Scan for the cell matching the given text and deliver its (x, y) coordinate at center. 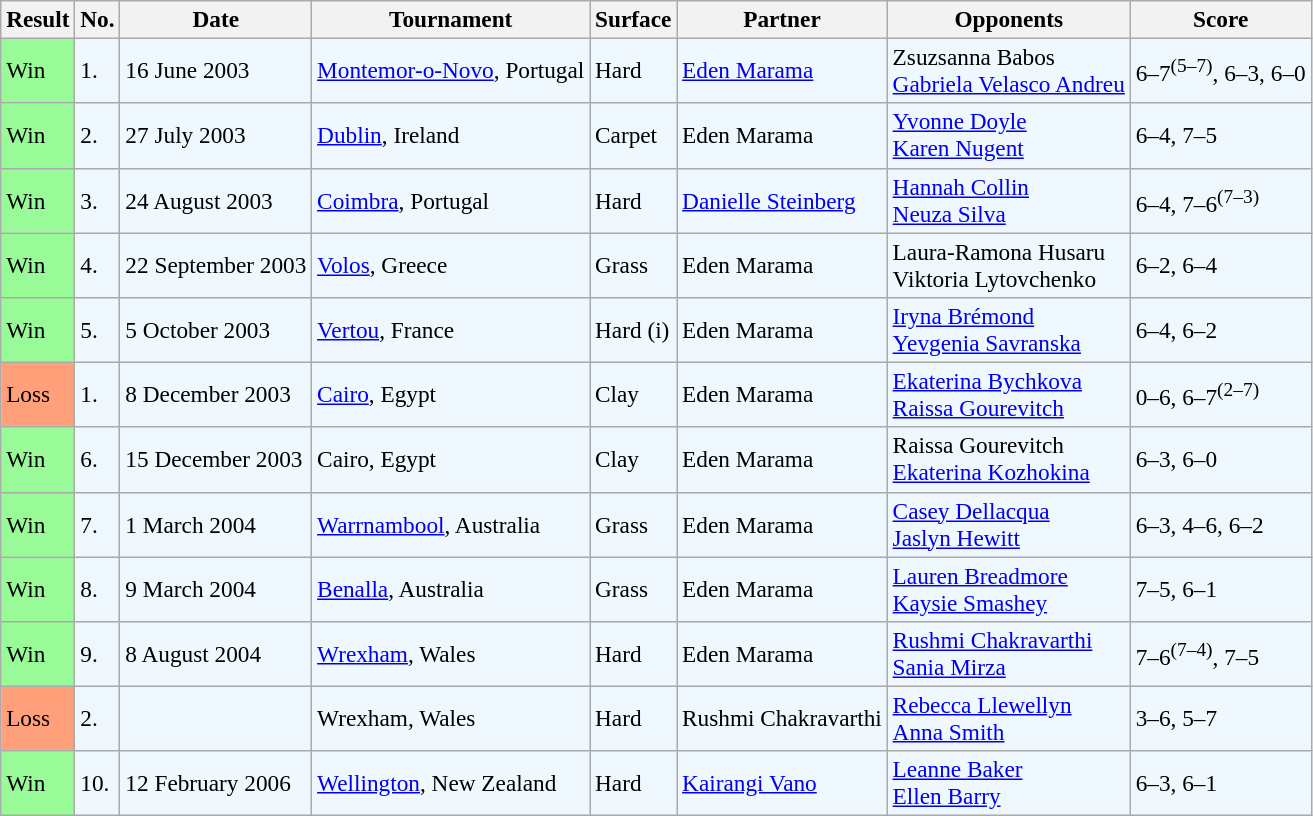
9 March 2004 (216, 588)
27 July 2003 (216, 136)
Montemor-o-Novo, Portugal (451, 70)
Volos, Greece (451, 264)
Date (216, 19)
Kairangi Vano (782, 784)
Raissa Gourevitch Ekaterina Kozhokina (1008, 460)
Zsuzsanna Babos Gabriela Velasco Andreu (1008, 70)
Laura-Ramona Husaru Viktoria Lytovchenko (1008, 264)
8. (98, 588)
No. (98, 19)
Tournament (451, 19)
5 October 2003 (216, 330)
Surface (634, 19)
6–2, 6–4 (1220, 264)
3–6, 5–7 (1220, 718)
6–3, 6–1 (1220, 784)
3. (98, 200)
Leanne Baker Ellen Barry (1008, 784)
0–6, 6–7(2–7) (1220, 394)
6–4, 7–6(7–3) (1220, 200)
6–3, 4–6, 6–2 (1220, 524)
6–7(5–7), 6–3, 6–0 (1220, 70)
24 August 2003 (216, 200)
Coimbra, Portugal (451, 200)
Rushmi Chakravarthi (782, 718)
Yvonne Doyle Karen Nugent (1008, 136)
Carpet (634, 136)
Hannah Collin Neuza Silva (1008, 200)
Result (38, 19)
Opponents (1008, 19)
Ekaterina Bychkova Raissa Gourevitch (1008, 394)
6. (98, 460)
6–4, 6–2 (1220, 330)
Wellington, New Zealand (451, 784)
5. (98, 330)
1 March 2004 (216, 524)
Rushmi Chakravarthi Sania Mirza (1008, 654)
Score (1220, 19)
Dublin, Ireland (451, 136)
15 December 2003 (216, 460)
10. (98, 784)
6–3, 6–0 (1220, 460)
Iryna Brémond Yevgenia Savranska (1008, 330)
Danielle Steinberg (782, 200)
7–5, 6–1 (1220, 588)
Hard (i) (634, 330)
Partner (782, 19)
Warrnambool, Australia (451, 524)
22 September 2003 (216, 264)
7–6(7–4), 7–5 (1220, 654)
Casey Dellacqua Jaslyn Hewitt (1008, 524)
Rebecca Llewellyn Anna Smith (1008, 718)
6–4, 7–5 (1220, 136)
8 August 2004 (216, 654)
Lauren Breadmore Kaysie Smashey (1008, 588)
Benalla, Australia (451, 588)
12 February 2006 (216, 784)
Vertou, France (451, 330)
8 December 2003 (216, 394)
16 June 2003 (216, 70)
9. (98, 654)
4. (98, 264)
7. (98, 524)
